Return [x, y] of the center of cell containing provided text 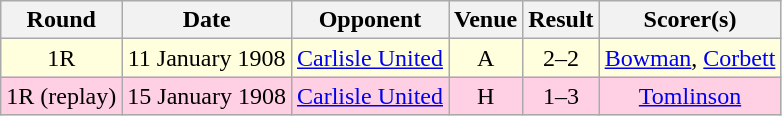
Opponent [370, 20]
1–3 [561, 96]
Scorer(s) [690, 20]
15 January 1908 [207, 96]
Result [561, 20]
Venue [486, 20]
H [486, 96]
1R [62, 58]
A [486, 58]
1R (replay) [62, 96]
Date [207, 20]
11 January 1908 [207, 58]
Bowman, Corbett [690, 58]
Round [62, 20]
2–2 [561, 58]
Tomlinson [690, 96]
